Determine the [X, Y] coordinate at the center of the cell enclosing the given text.  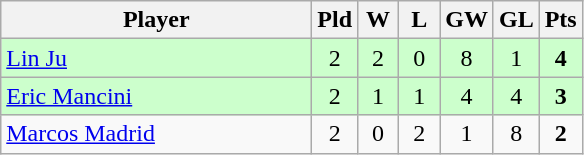
GW [467, 20]
3 [560, 96]
Pts [560, 20]
L [420, 20]
GL [516, 20]
Marcos Madrid [156, 134]
W [378, 20]
Player [156, 20]
Pld [335, 20]
Lin Ju [156, 58]
Eric Mancini [156, 96]
